Provide the [X, Y] coordinate of the cell's center where the given text is located.  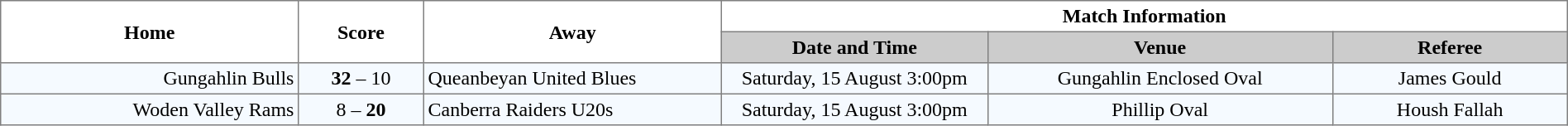
Woden Valley Rams [150, 109]
Away [572, 31]
32 – 10 [361, 79]
Referee [1450, 47]
Home [150, 31]
8 – 20 [361, 109]
Score [361, 31]
Queanbeyan United Blues [572, 79]
James Gould [1450, 79]
Gungahlin Enclosed Oval [1159, 79]
Phillip Oval [1159, 109]
Venue [1159, 47]
Date and Time [854, 47]
Canberra Raiders U20s [572, 109]
Gungahlin Bulls [150, 79]
Housh Fallah [1450, 109]
Match Information [1145, 17]
